Identify which cell holds the provided text, then report its [X, Y] central coordinate. 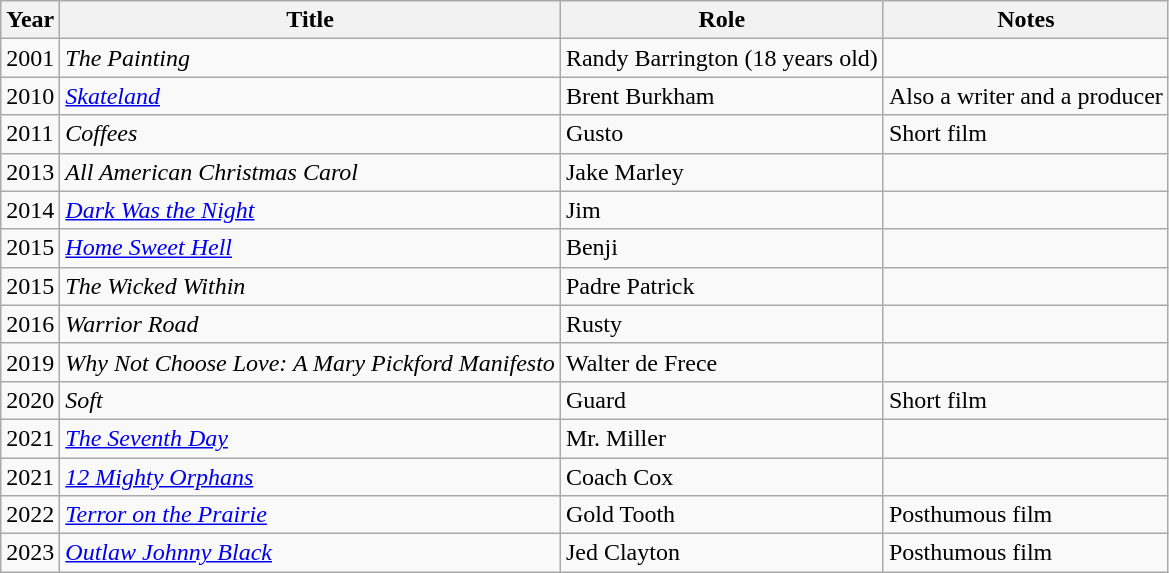
12 Mighty Orphans [310, 477]
Year [30, 20]
2001 [30, 58]
2013 [30, 172]
Benji [722, 248]
Gusto [722, 134]
2010 [30, 96]
Warrior Road [310, 324]
Dark Was the Night [310, 210]
2022 [30, 515]
2020 [30, 400]
Gold Tooth [722, 515]
Why Not Choose Love: A Mary Pickford Manifesto [310, 362]
2023 [30, 553]
Randy Barrington (18 years old) [722, 58]
Outlaw Johnny Black [310, 553]
2014 [30, 210]
Jim [722, 210]
Notes [1026, 20]
All American Christmas Carol [310, 172]
Padre Patrick [722, 286]
Guard [722, 400]
2019 [30, 362]
Terror on the Prairie [310, 515]
Skateland [310, 96]
Coach Cox [722, 477]
Rusty [722, 324]
Jake Marley [722, 172]
Role [722, 20]
Brent Burkham [722, 96]
Title [310, 20]
Coffees [310, 134]
Also a writer and a producer [1026, 96]
Jed Clayton [722, 553]
The Wicked Within [310, 286]
Walter de Frece [722, 362]
Soft [310, 400]
The Seventh Day [310, 438]
Mr. Miller [722, 438]
2016 [30, 324]
The Painting [310, 58]
Home Sweet Hell [310, 248]
2011 [30, 134]
